Output the [x, y] coordinate of the center of the cell containing the given text.  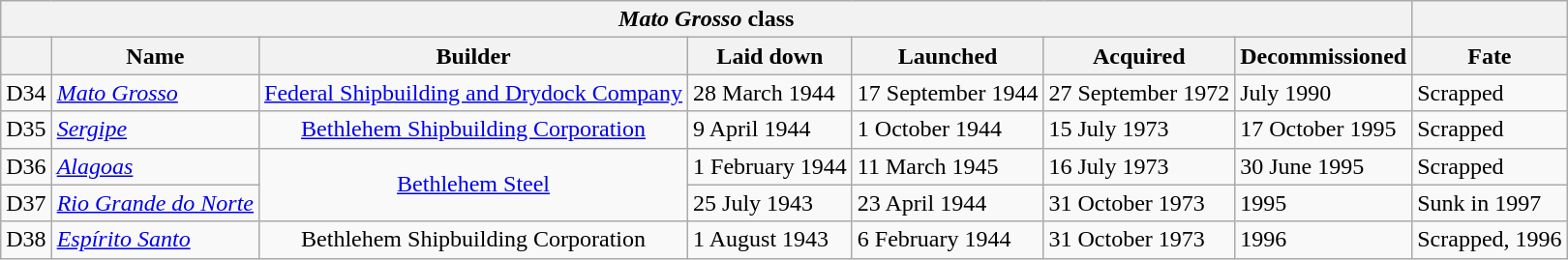
Mato Grosso [155, 93]
Name [155, 56]
Acquired [1139, 56]
D34 [26, 93]
16 July 1973 [1139, 166]
D37 [26, 203]
1 October 1944 [948, 130]
17 September 1944 [948, 93]
Mato Grosso class [707, 19]
6 February 1944 [948, 240]
Rio Grande do Norte [155, 203]
1996 [1324, 240]
Scrapped, 1996 [1490, 240]
Espírito Santo [155, 240]
9 April 1944 [770, 130]
28 March 1944 [770, 93]
17 October 1995 [1324, 130]
Federal Shipbuilding and Drydock Company [474, 93]
July 1990 [1324, 93]
Launched [948, 56]
Alagoas [155, 166]
Builder [474, 56]
23 April 1944 [948, 203]
1 February 1944 [770, 166]
25 July 1943 [770, 203]
1 August 1943 [770, 240]
Bethlehem Steel [474, 185]
Fate [1490, 56]
27 September 1972 [1139, 93]
Sergipe [155, 130]
Laid down [770, 56]
D36 [26, 166]
D35 [26, 130]
Sunk in 1997 [1490, 203]
1995 [1324, 203]
Decommissioned [1324, 56]
D38 [26, 240]
15 July 1973 [1139, 130]
11 March 1945 [948, 166]
30 June 1995 [1324, 166]
